Search for the cell housing the specified text and yield its (X, Y) center coordinate. 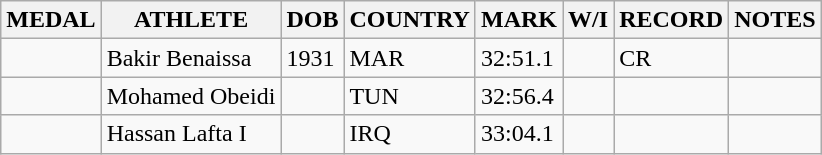
COUNTRY (410, 20)
NOTES (775, 20)
Bakir Benaissa (191, 58)
MAR (410, 58)
IRQ (410, 134)
33:04.1 (518, 134)
MEDAL (51, 20)
W/I (588, 20)
CR (672, 58)
MARK (518, 20)
ATHLETE (191, 20)
1931 (312, 58)
32:56.4 (518, 96)
Hassan Lafta I (191, 134)
RECORD (672, 20)
32:51.1 (518, 58)
DOB (312, 20)
Mohamed Obeidi (191, 96)
TUN (410, 96)
